Detect which cell encompasses the target text, then output its (X, Y) center coordinate. 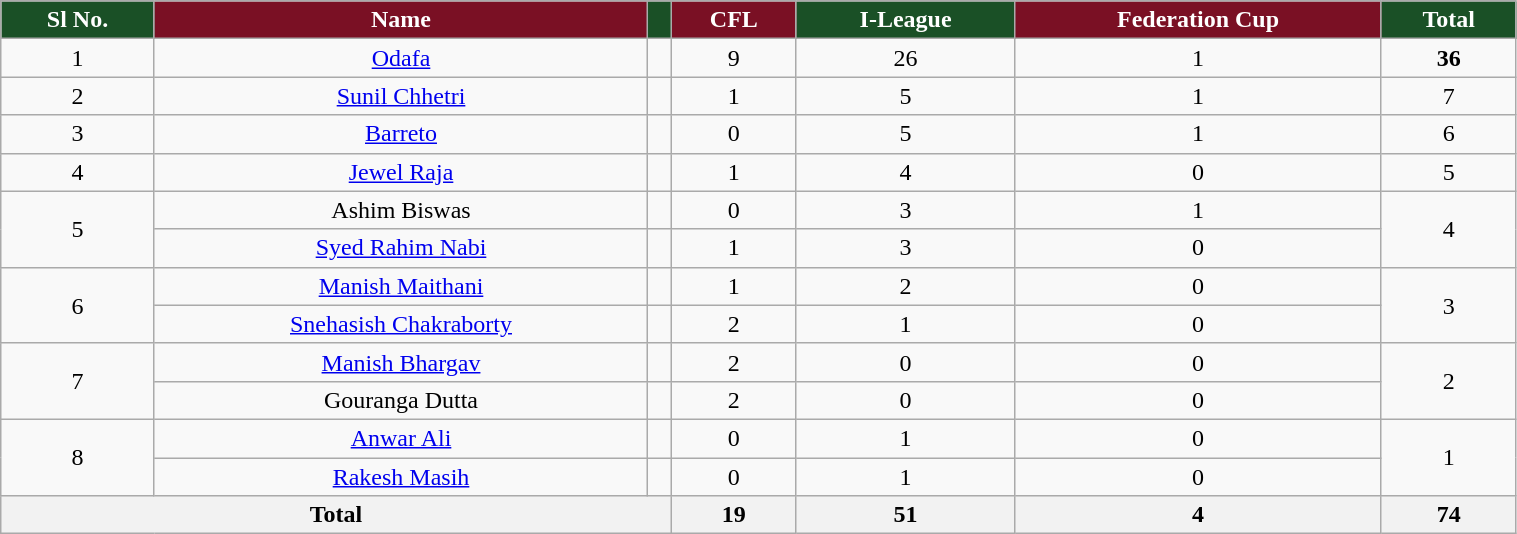
Rakesh Masih (401, 477)
51 (905, 515)
Snehasish Chakraborty (401, 324)
Gouranga Dutta (401, 400)
Sunil Chhetri (401, 96)
Syed Rahim Nabi (401, 248)
Manish Bhargav (401, 362)
Name (401, 20)
CFL (734, 20)
Federation Cup (1198, 20)
9 (734, 58)
Odafa (401, 58)
19 (734, 515)
Anwar Ali (401, 438)
Barreto (401, 134)
Jewel Raja (401, 172)
I-League (905, 20)
74 (1448, 515)
Manish Maithani (401, 286)
Ashim Biswas (401, 210)
8 (78, 457)
Sl No. (78, 20)
36 (1448, 58)
26 (905, 58)
